From the cell containing the given text, extract its center point as (X, Y) coordinate. 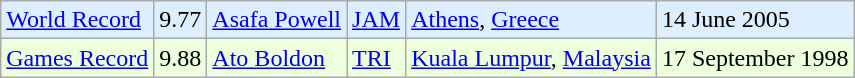
Ato Boldon (277, 58)
TRI (376, 58)
9.77 (180, 20)
9.88 (180, 58)
17 September 1998 (755, 58)
Athens, Greece (532, 20)
14 June 2005 (755, 20)
Games Record (78, 58)
World Record (78, 20)
Kuala Lumpur, Malaysia (532, 58)
Asafa Powell (277, 20)
JAM (376, 20)
